From the cell containing the given text, extract its center point as [X, Y] coordinate. 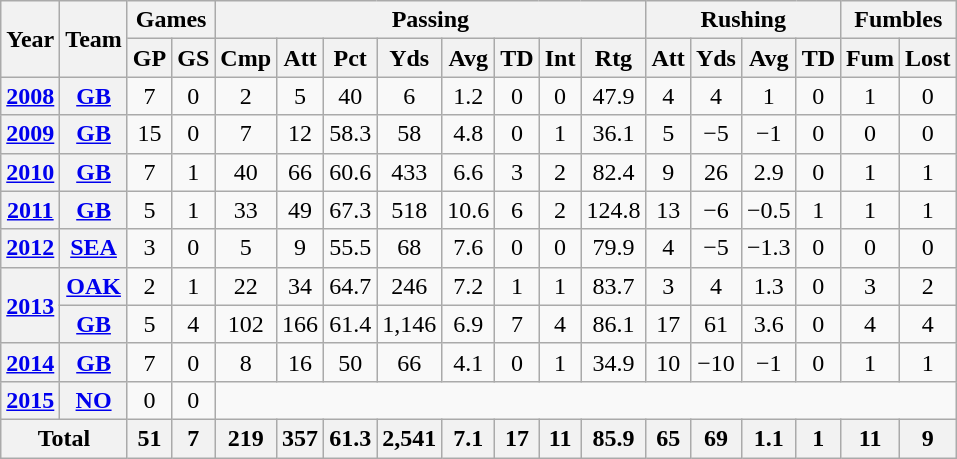
83.7 [614, 286]
Fumbles [898, 20]
4.1 [468, 362]
2014 [30, 362]
13 [668, 210]
34.9 [614, 362]
26 [716, 172]
60.6 [350, 172]
16 [300, 362]
518 [410, 210]
Team [94, 39]
2009 [30, 134]
58.3 [350, 134]
12 [300, 134]
Cmp [246, 58]
−1.3 [768, 248]
64.7 [350, 286]
2,541 [410, 438]
Int [560, 58]
67.3 [350, 210]
Lost [928, 58]
7.2 [468, 286]
50 [350, 362]
47.9 [614, 96]
10 [668, 362]
2008 [30, 96]
2012 [30, 248]
6.6 [468, 172]
2015 [30, 400]
Total [64, 438]
61 [716, 324]
49 [300, 210]
1,146 [410, 324]
Pct [350, 58]
SEA [94, 248]
68 [410, 248]
33 [246, 210]
55.5 [350, 248]
86.1 [614, 324]
7.6 [468, 248]
2010 [30, 172]
−10 [716, 362]
15 [149, 134]
−6 [716, 210]
1.1 [768, 438]
Year [30, 39]
82.4 [614, 172]
51 [149, 438]
Rushing [744, 20]
Passing [430, 20]
61.4 [350, 324]
7.1 [468, 438]
2.9 [768, 172]
Fum [870, 58]
433 [410, 172]
Games [170, 20]
Rtg [614, 58]
166 [300, 324]
GS [194, 58]
36.1 [614, 134]
10.6 [468, 210]
61.3 [350, 438]
102 [246, 324]
124.8 [614, 210]
1.3 [768, 286]
34 [300, 286]
69 [716, 438]
246 [410, 286]
58 [410, 134]
85.9 [614, 438]
65 [668, 438]
1.2 [468, 96]
4.8 [468, 134]
OAK [94, 286]
8 [246, 362]
79.9 [614, 248]
6.9 [468, 324]
NO [94, 400]
22 [246, 286]
2013 [30, 305]
GP [149, 58]
−0.5 [768, 210]
219 [246, 438]
2011 [30, 210]
3.6 [768, 324]
357 [300, 438]
